Find where the given text appears and provide that cell's center as (x, y) coordinate. 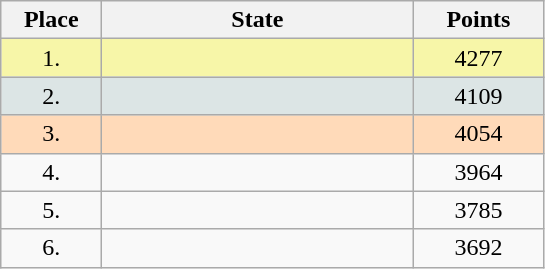
4109 (478, 96)
State (258, 20)
4277 (478, 58)
6. (52, 248)
4054 (478, 134)
5. (52, 210)
3. (52, 134)
Place (52, 20)
4. (52, 172)
1. (52, 58)
3785 (478, 210)
2. (52, 96)
3692 (478, 248)
Points (478, 20)
3964 (478, 172)
